Pinpoint the cell where the given text exists, returning its (X, Y) midpoint coordinate. 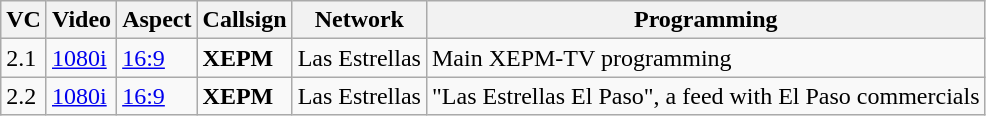
2.2 (24, 96)
2.1 (24, 58)
Video (81, 20)
Network (359, 20)
Callsign (244, 20)
Main XEPM-TV programming (706, 58)
Aspect (157, 20)
VC (24, 20)
Programming (706, 20)
"Las Estrellas El Paso", a feed with El Paso commercials (706, 96)
